For the text-containing cell, return its midpoint in (x, y) coordinate format. 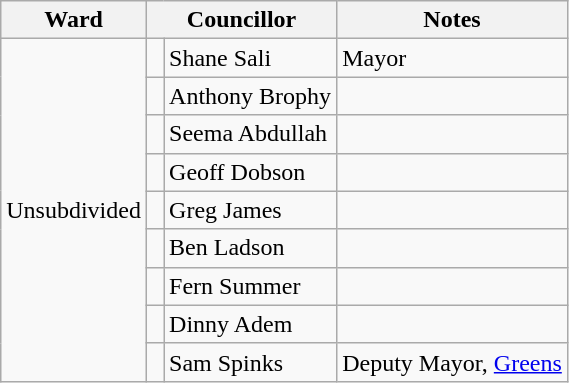
Notes (452, 20)
Greg James (250, 210)
Ward (74, 20)
Anthony Brophy (250, 96)
Fern Summer (250, 286)
Geoff Dobson (250, 172)
Dinny Adem (250, 324)
Sam Spinks (250, 362)
Councillor (241, 20)
Unsubdivided (74, 210)
Shane Sali (250, 58)
Mayor (452, 58)
Ben Ladson (250, 248)
Seema Abdullah (250, 134)
Deputy Mayor, Greens (452, 362)
